Extract the [x, y] coordinate from the center of the cell holding the provided text.  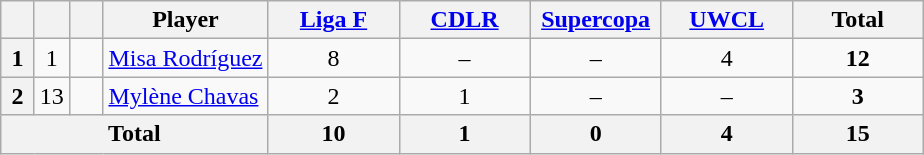
15 [858, 134]
3 [858, 96]
8 [334, 58]
0 [596, 134]
CDLR [464, 20]
Supercopa [596, 20]
Liga F [334, 20]
Mylène Chavas [186, 96]
Player [186, 20]
Misa Rodríguez [186, 58]
10 [334, 134]
12 [858, 58]
13 [52, 96]
UWCL [726, 20]
